Output the [x, y] coordinate of the center of the cell containing the given text.  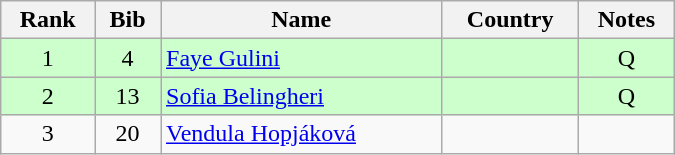
Bib [128, 20]
Notes [627, 20]
20 [128, 134]
Sofia Belingheri [300, 96]
1 [48, 58]
Vendula Hopjáková [300, 134]
3 [48, 134]
Country [510, 20]
Rank [48, 20]
4 [128, 58]
Faye Gulini [300, 58]
Name [300, 20]
2 [48, 96]
13 [128, 96]
